Search for the cell housing the specified text and yield its (x, y) center coordinate. 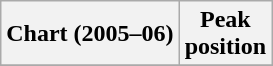
Peakposition (225, 34)
Chart (2005–06) (90, 34)
